Detect which cell encompasses the target text, then output its (x, y) center coordinate. 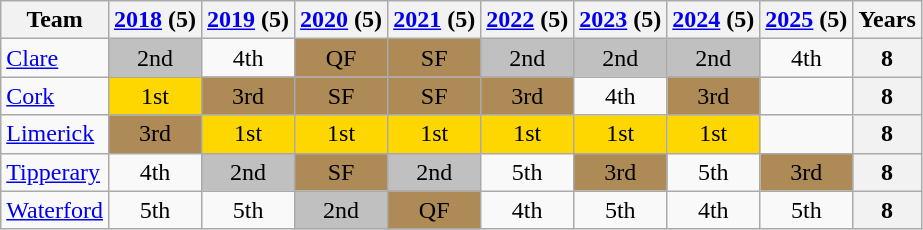
Years (887, 20)
2023 (5) (620, 20)
Clare (55, 58)
2025 (5) (806, 20)
Cork (55, 96)
Team (55, 20)
2018 (5) (154, 20)
2019 (5) (248, 20)
2021 (5) (434, 20)
Waterford (55, 210)
2024 (5) (714, 20)
Tipperary (55, 172)
2022 (5) (528, 20)
Limerick (55, 134)
2020 (5) (342, 20)
